Capture the cell that displays the provided text and extract its (x, y) central coordinate. 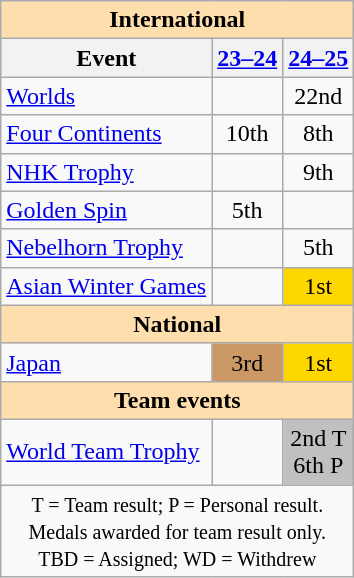
9th (318, 172)
Japan (106, 362)
22nd (318, 96)
Team events (178, 400)
Nebelhorn Trophy (106, 248)
Worlds (106, 96)
NHK Trophy (106, 172)
Golden Spin (106, 210)
Event (106, 58)
National (178, 324)
T = Team result; P = Personal result. Medals awarded for team result only.TBD = Assigned; WD = Withdrew (178, 530)
10th (248, 134)
24–25 (318, 58)
World Team Trophy (106, 452)
23–24 (248, 58)
8th (318, 134)
Four Continents (106, 134)
2nd T6th P (318, 452)
3rd (248, 362)
International (178, 20)
Asian Winter Games (106, 286)
